Identify which cell holds the provided text, then report its [X, Y] central coordinate. 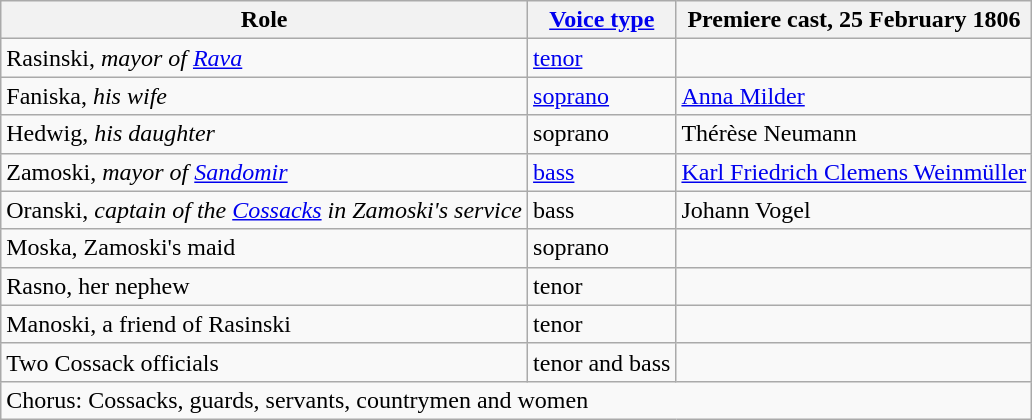
Two Cossack officials [264, 362]
Hedwig, his daughter [264, 134]
Moska, Zamoski's maid [264, 248]
Voice type [602, 20]
Anna Milder [854, 96]
Chorus: Cossacks, guards, servants, countrymen and women [516, 400]
Role [264, 20]
tenor and bass [602, 362]
Faniska, his wife [264, 96]
Rasinski, mayor of Rava [264, 58]
Oranski, captain of the Cossacks in Zamoski's service [264, 210]
Zamoski, mayor of Sandomir [264, 172]
Karl Friedrich Clemens Weinmüller [854, 172]
Thérèse Neumann [854, 134]
Rasno, her nephew [264, 286]
Premiere cast, 25 February 1806 [854, 20]
Johann Vogel [854, 210]
Manoski, a friend of Rasinski [264, 324]
